Search for the cell housing the specified text and yield its (x, y) center coordinate. 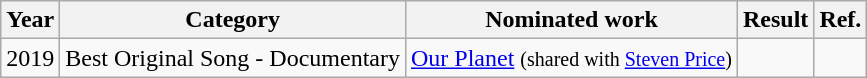
Nominated work (571, 20)
Our Planet (shared with Steven Price) (571, 58)
Ref. (840, 20)
2019 (30, 58)
Best Original Song - Documentary (233, 58)
Category (233, 20)
Year (30, 20)
Result (775, 20)
